Capture the cell that displays the provided text and extract its (x, y) central coordinate. 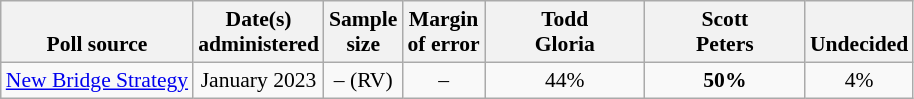
4% (859, 80)
44% (565, 80)
– (RV) (363, 80)
Samplesize (363, 32)
50% (725, 80)
– (443, 80)
New Bridge Strategy (97, 80)
Date(s)administered (258, 32)
Marginof error (443, 32)
ScottPeters (725, 32)
Poll source (97, 32)
January 2023 (258, 80)
Undecided (859, 32)
ToddGloria (565, 32)
